Locate the cell with the specified text and output its [x, y] center coordinate. 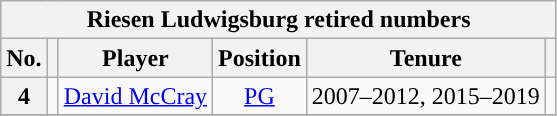
2007–2012, 2015–2019 [426, 96]
Riesen Ludwigsburg retired numbers [279, 20]
PG [260, 96]
4 [24, 96]
Tenure [426, 58]
Position [260, 58]
No. [24, 58]
Player [135, 58]
David McCray [135, 96]
